Determine the [X, Y] coordinate at the center of the cell enclosing the given text.  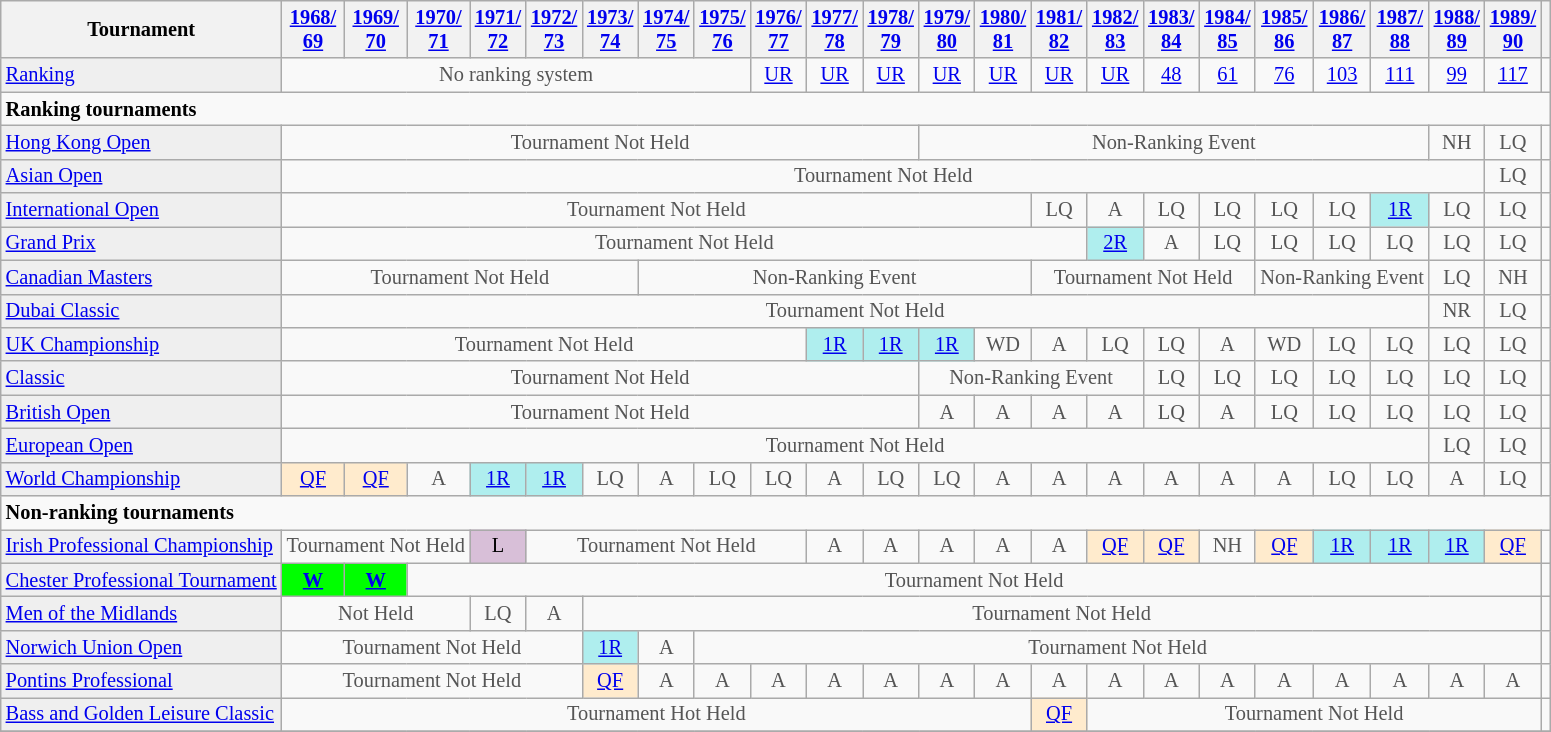
Tournament Hot Held [656, 714]
British Open [142, 412]
117 [1513, 75]
1974/75 [666, 29]
Bass and Golden Leisure Classic [142, 714]
111 [1400, 75]
Chester Professional Tournament [142, 580]
1987/88 [1400, 29]
1984/85 [1227, 29]
61 [1227, 75]
Norwich Union Open [142, 647]
Non-ranking tournaments [776, 513]
48 [1171, 75]
Asian Open [142, 176]
1980/81 [1003, 29]
1986/87 [1342, 29]
1989/90 [1513, 29]
1976/77 [778, 29]
1973/74 [610, 29]
1981/82 [1059, 29]
Tournament [142, 29]
1970/71 [438, 29]
European Open [142, 445]
1971/72 [498, 29]
1982/83 [1115, 29]
Ranking tournaments [776, 109]
NR [1457, 311]
2R [1115, 243]
International Open [142, 210]
Dubai Classic [142, 311]
Ranking [142, 75]
1978/79 [891, 29]
1988/89 [1457, 29]
76 [1284, 75]
1985/86 [1284, 29]
Irish Professional Championship [142, 546]
1969/70 [376, 29]
Canadian Masters [142, 277]
1983/84 [1171, 29]
World Championship [142, 479]
Men of the Midlands [142, 613]
1972/73 [554, 29]
99 [1457, 75]
Not Held [376, 613]
1968/69 [314, 29]
1975/76 [722, 29]
UK Championship [142, 344]
1979/80 [947, 29]
103 [1342, 75]
No ranking system [516, 75]
L [498, 546]
Classic [142, 378]
Grand Prix [142, 243]
Hong Kong Open [142, 142]
1977/78 [835, 29]
Pontins Professional [142, 681]
